From the cell containing the given text, extract its center point as [x, y] coordinate. 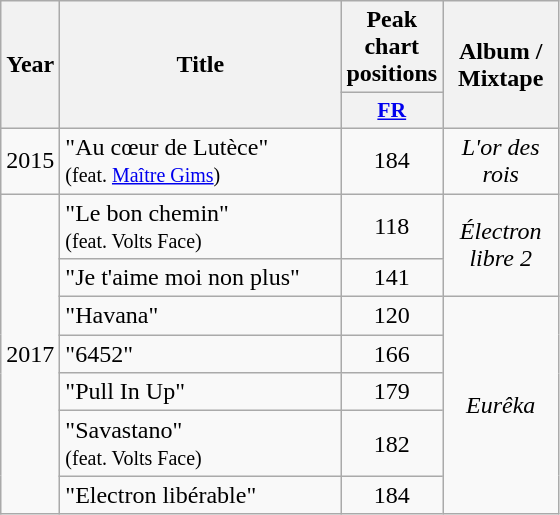
"Au cœur de Lutèce"(feat. Maître Gims) [200, 160]
Title [200, 65]
Peak chart positions [392, 47]
2017 [30, 354]
141 [392, 278]
Year [30, 65]
"Je t'aime moi non plus" [200, 278]
"Pull In Up" [200, 392]
"6452" [200, 354]
179 [392, 392]
"Electron libérable" [200, 495]
Électron libre 2 [501, 246]
FR [392, 111]
"Savastano"(feat. Volts Face) [200, 444]
166 [392, 354]
L'or des rois [501, 160]
Album / Mixtape [501, 65]
2015 [30, 160]
Eurêka [501, 406]
182 [392, 444]
"Le bon chemin"(feat. Volts Face) [200, 226]
120 [392, 316]
"Havana" [200, 316]
118 [392, 226]
